Determine the (x, y) coordinate at the center of the cell enclosing the given text.  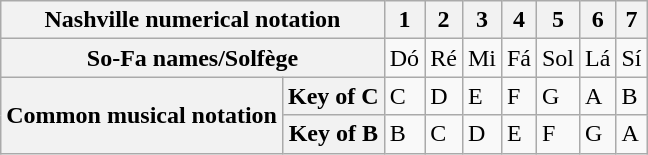
2 (444, 20)
Common musical notation (142, 115)
Key of B (333, 134)
Sol (558, 58)
7 (632, 20)
So-Fa names/Solfège (192, 58)
Dó (404, 58)
5 (558, 20)
3 (482, 20)
1 (404, 20)
Fá (518, 58)
6 (598, 20)
Key of C (333, 96)
Nashville numerical notation (192, 20)
Ré (444, 58)
Mi (482, 58)
4 (518, 20)
Lá (598, 58)
Sí (632, 58)
